Search for the cell housing the specified text and yield its (X, Y) center coordinate. 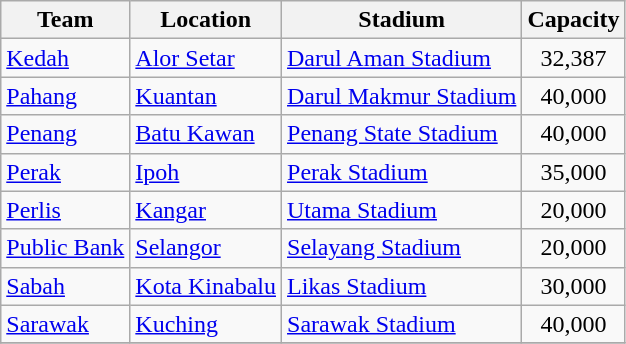
Sabah (66, 286)
Ipoh (206, 172)
Perlis (66, 210)
Kangar (206, 210)
32,387 (574, 58)
Kota Kinabalu (206, 286)
Sarawak (66, 324)
Sarawak Stadium (402, 324)
Perak Stadium (402, 172)
Selayang Stadium (402, 248)
Darul Aman Stadium (402, 58)
Alor Setar (206, 58)
Utama Stadium (402, 210)
Perak (66, 172)
Pahang (66, 96)
Penang State Stadium (402, 134)
Stadium (402, 20)
Batu Kawan (206, 134)
30,000 (574, 286)
Kedah (66, 58)
Likas Stadium (402, 286)
35,000 (574, 172)
Penang (66, 134)
Location (206, 20)
Darul Makmur Stadium (402, 96)
Public Bank (66, 248)
Kuantan (206, 96)
Capacity (574, 20)
Kuching (206, 324)
Team (66, 20)
Selangor (206, 248)
